Extract the [X, Y] coordinate from the center of the cell holding the provided text.  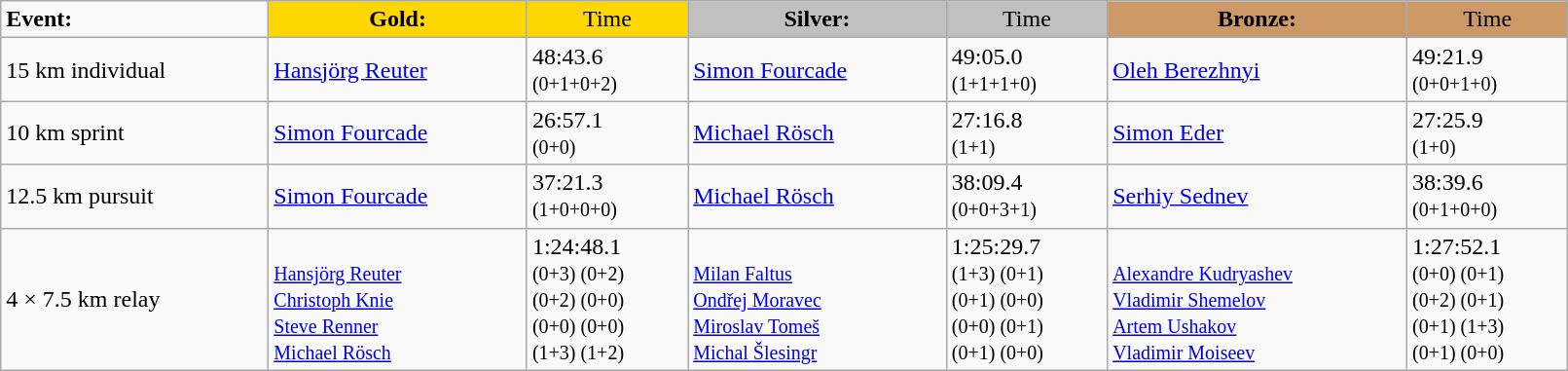
Gold: [398, 19]
1:25:29.7(1+3) (0+1)(0+1) (0+0) (0+0) (0+1)(0+1) (0+0) [1026, 299]
Alexandre KudryashevVladimir ShemelovArtem UshakovVladimir Moiseev [1258, 299]
Event: [134, 19]
26:57.1(0+0) [607, 132]
12.5 km pursuit [134, 197]
15 km individual [134, 70]
49:21.9(0+0+1+0) [1487, 70]
48:43.6(0+1+0+2) [607, 70]
1:27:52.1(0+0) (0+1)(0+2) (0+1)(0+1) (1+3)(0+1) (0+0) [1487, 299]
Hansjörg Reuter [398, 70]
4 × 7.5 km relay [134, 299]
Simon Eder [1258, 132]
Hansjörg ReuterChristoph KnieSteve RennerMichael Rösch [398, 299]
Bronze: [1258, 19]
1:24:48.1(0+3) (0+2)(0+2) (0+0)(0+0) (0+0)(1+3) (1+2) [607, 299]
10 km sprint [134, 132]
49:05.0(1+1+1+0) [1026, 70]
Serhiy Sednev [1258, 197]
Oleh Berezhnyi [1258, 70]
38:09.4(0+0+3+1) [1026, 197]
37:21.3(1+0+0+0) [607, 197]
27:25.9(1+0) [1487, 132]
Silver: [818, 19]
Milan FaltusOndřej MoravecMiroslav TomešMichal Šlesingr [818, 299]
38:39.6(0+1+0+0) [1487, 197]
27:16.8(1+1) [1026, 132]
